Locate the cell with the specified text and output its [x, y] center coordinate. 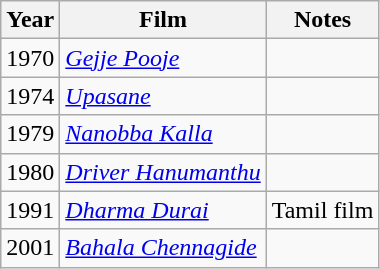
1974 [30, 96]
Nanobba Kalla [163, 134]
Year [30, 20]
Film [163, 20]
Upasane [163, 96]
1970 [30, 58]
Tamil film [322, 210]
1991 [30, 210]
1979 [30, 134]
Dharma Durai [163, 210]
Bahala Chennagide [163, 248]
Gejje Pooje [163, 58]
2001 [30, 248]
1980 [30, 172]
Driver Hanumanthu [163, 172]
Notes [322, 20]
